For the text-containing cell, return its midpoint in [X, Y] coordinate format. 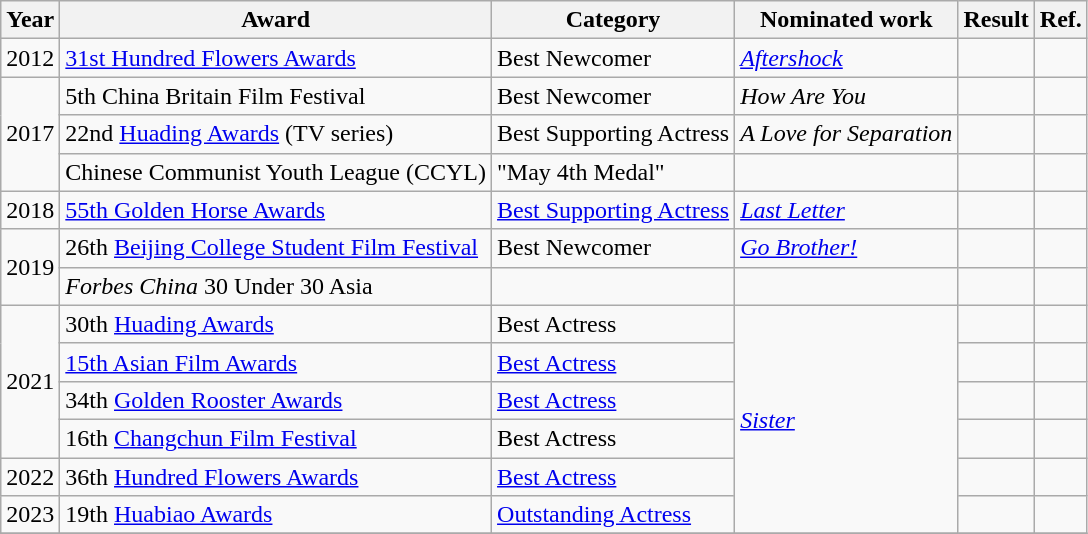
22nd Huading Awards (TV series) [276, 134]
2023 [30, 515]
26th Beijing College Student Film Festival [276, 248]
Result [996, 20]
Sister [846, 419]
2012 [30, 58]
Award [276, 20]
31st Hundred Flowers Awards [276, 58]
2017 [30, 134]
2019 [30, 267]
Nominated work [846, 20]
55th Golden Horse Awards [276, 210]
Ref. [1060, 20]
19th Huabiao Awards [276, 515]
30th Huading Awards [276, 324]
Year [30, 20]
Category [614, 20]
16th Changchun Film Festival [276, 438]
Aftershock [846, 58]
2018 [30, 210]
Outstanding Actress [614, 515]
34th Golden Rooster Awards [276, 400]
2022 [30, 477]
A Love for Separation [846, 134]
"May 4th Medal" [614, 172]
Go Brother! [846, 248]
5th China Britain Film Festival [276, 96]
15th Asian Film Awards [276, 362]
2021 [30, 381]
How Are You [846, 96]
Forbes China 30 Under 30 Asia [276, 286]
Last Letter [846, 210]
Chinese Communist Youth League (CCYL) [276, 172]
36th Hundred Flowers Awards [276, 477]
